Pinpoint the cell where the given text exists, returning its (X, Y) midpoint coordinate. 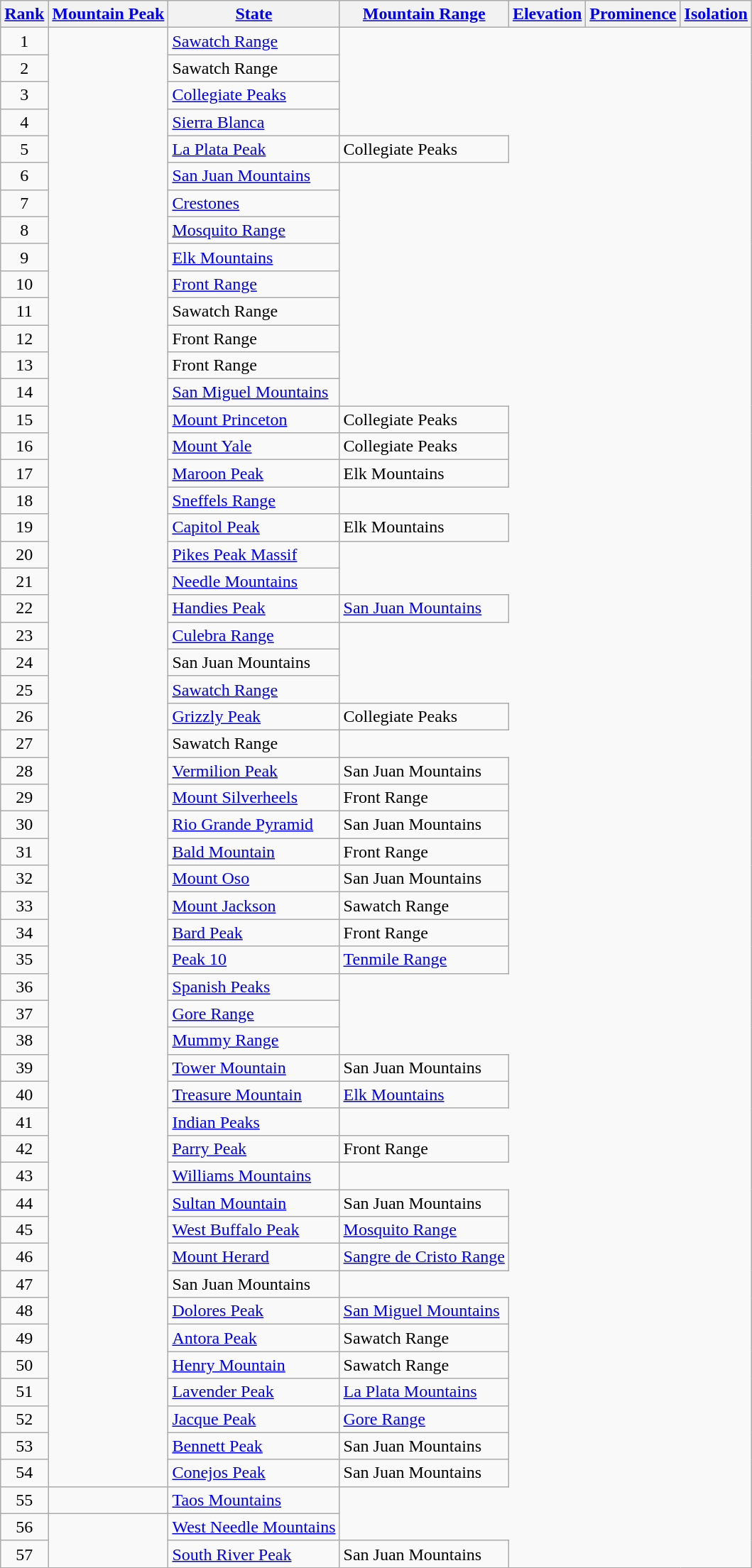
33 (24, 906)
Dolores Peak (254, 1311)
Pikes Peak Massif (254, 554)
Vermilion Peak (254, 770)
14 (24, 393)
Rio Grande Pyramid (254, 825)
Prominence (633, 14)
Parry Peak (254, 1148)
La Plata Peak (254, 149)
43 (24, 1175)
Tenmile Range (424, 960)
40 (24, 1095)
4 (24, 122)
44 (24, 1203)
Capitol Peak (254, 527)
22 (24, 608)
Treasure Mountain (254, 1095)
Sultan Mountain (254, 1203)
Henry Mountain (254, 1365)
9 (24, 257)
State (254, 14)
Bennett Peak (254, 1446)
Needle Mountains (254, 581)
8 (24, 230)
Mount Jackson (254, 906)
Sierra Blanca (254, 122)
Culebra Range (254, 635)
Mount Herard (254, 1257)
51 (24, 1392)
12 (24, 339)
24 (24, 662)
27 (24, 743)
45 (24, 1230)
57 (24, 1554)
Williams Mountains (254, 1175)
Peak 10 (254, 960)
Handies Peak (254, 608)
Bald Mountain (254, 852)
37 (24, 1014)
Taos Mountains (254, 1500)
56 (24, 1527)
7 (24, 203)
35 (24, 960)
18 (24, 500)
32 (24, 879)
Elevation (547, 14)
Mummy Range (254, 1041)
Mount Yale (254, 446)
2 (24, 68)
30 (24, 825)
6 (24, 176)
15 (24, 420)
Tower Mountain (254, 1068)
46 (24, 1257)
34 (24, 933)
Lavender Peak (254, 1392)
Spanish Peaks (254, 987)
52 (24, 1419)
38 (24, 1041)
Mount Princeton (254, 420)
Bard Peak (254, 933)
54 (24, 1473)
19 (24, 527)
3 (24, 95)
Isolation (716, 14)
48 (24, 1311)
25 (24, 689)
20 (24, 554)
1 (24, 41)
La Plata Mountains (424, 1392)
Crestones (254, 203)
21 (24, 581)
47 (24, 1284)
Sangre de Cristo Range (424, 1257)
Mountain Peak (108, 14)
42 (24, 1148)
17 (24, 473)
Mount Oso (254, 879)
31 (24, 852)
49 (24, 1338)
Grizzly Peak (254, 716)
Maroon Peak (254, 473)
16 (24, 446)
Conejos Peak (254, 1473)
55 (24, 1500)
South River Peak (254, 1554)
11 (24, 311)
41 (24, 1122)
Antora Peak (254, 1338)
53 (24, 1446)
36 (24, 987)
Mountain Range (424, 14)
39 (24, 1068)
29 (24, 798)
Indian Peaks (254, 1122)
West Needle Mountains (254, 1527)
28 (24, 770)
West Buffalo Peak (254, 1230)
13 (24, 366)
5 (24, 149)
10 (24, 284)
Sneffels Range (254, 500)
50 (24, 1365)
Jacque Peak (254, 1419)
23 (24, 635)
Mount Silverheels (254, 798)
Rank (24, 14)
26 (24, 716)
